Identify which cell holds the provided text, then report its [x, y] central coordinate. 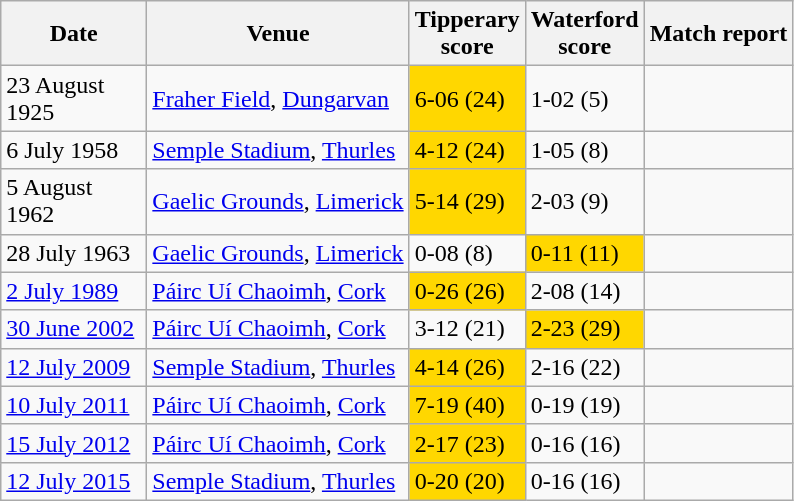
28 July 1963 [74, 253]
12 July 2015 [74, 481]
0-08 (8) [467, 253]
2-16 (22) [584, 367]
Match report [718, 34]
2-23 (29) [584, 329]
2-17 (23) [467, 443]
1-02 (5) [584, 98]
Date [74, 34]
Venue [278, 34]
15 July 2012 [74, 443]
5 August 1962 [74, 202]
5-14 (29) [467, 202]
30 June 2002 [74, 329]
6 July 1958 [74, 150]
0-11 (11) [584, 253]
1-05 (8) [584, 150]
0-26 (26) [467, 291]
2-03 (9) [584, 202]
Fraher Field, Dungarvan [278, 98]
Waterford score [584, 34]
0-19 (19) [584, 405]
2 July 1989 [74, 291]
3-12 (21) [467, 329]
2-08 (14) [584, 291]
12 July 2009 [74, 367]
6-06 (24) [467, 98]
0-20 (20) [467, 481]
Tipperary score [467, 34]
10 July 2011 [74, 405]
4-14 (26) [467, 367]
23 August 1925 [74, 98]
7-19 (40) [467, 405]
4-12 (24) [467, 150]
